Detect which cell encompasses the target text, then output its [X, Y] center coordinate. 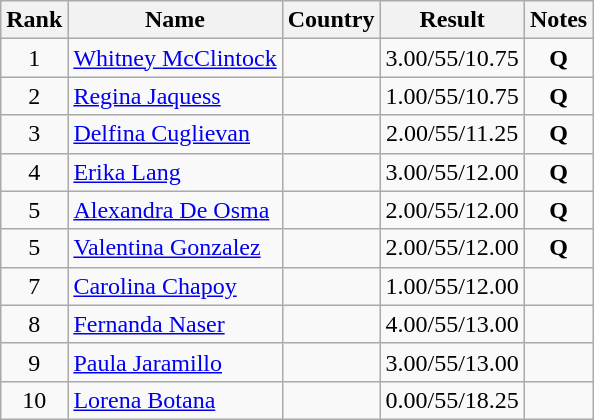
9 [34, 362]
Country [331, 20]
Alexandra De Osma [175, 210]
10 [34, 400]
Notes [558, 20]
Result [452, 20]
Carolina Chapoy [175, 286]
3.00/55/13.00 [452, 362]
0.00/55/18.25 [452, 400]
1.00/55/12.00 [452, 286]
Delfina Cuglievan [175, 134]
Fernanda Naser [175, 324]
Paula Jaramillo [175, 362]
4 [34, 172]
Name [175, 20]
Lorena Botana [175, 400]
3.00/55/10.75 [452, 58]
Erika Lang [175, 172]
1 [34, 58]
4.00/55/13.00 [452, 324]
2 [34, 96]
3 [34, 134]
3.00/55/12.00 [452, 172]
8 [34, 324]
Regina Jaquess [175, 96]
7 [34, 286]
1.00/55/10.75 [452, 96]
Valentina Gonzalez [175, 248]
Whitney McClintock [175, 58]
Rank [34, 20]
2.00/55/11.25 [452, 134]
